Detect which cell encompasses the target text, then output its [X, Y] center coordinate. 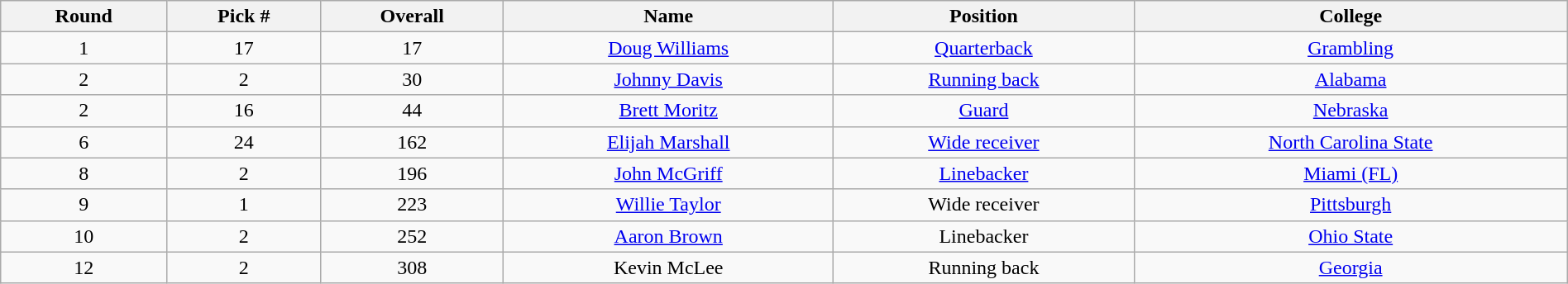
Overall [412, 17]
Johnny Davis [668, 79]
12 [84, 267]
Grambling [1350, 48]
Miami (FL) [1350, 173]
30 [412, 79]
196 [412, 173]
44 [412, 111]
162 [412, 142]
Doug Williams [668, 48]
Willie Taylor [668, 205]
24 [244, 142]
Kevin McLee [668, 267]
9 [84, 205]
Position [984, 17]
Pittsburgh [1350, 205]
252 [412, 236]
10 [84, 236]
Ohio State [1350, 236]
North Carolina State [1350, 142]
Brett Moritz [668, 111]
223 [412, 205]
Elijah Marshall [668, 142]
Nebraska [1350, 111]
John McGriff [668, 173]
308 [412, 267]
Guard [984, 111]
Round [84, 17]
6 [84, 142]
Quarterback [984, 48]
Alabama [1350, 79]
College [1350, 17]
Name [668, 17]
Pick # [244, 17]
Georgia [1350, 267]
Aaron Brown [668, 236]
8 [84, 173]
16 [244, 111]
